Return the [X, Y] coordinate for the center point of the cell that contains the specified text.  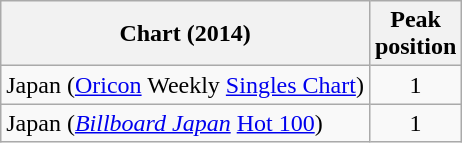
Chart (2014) [186, 34]
Peakposition [415, 34]
Japan (Billboard Japan Hot 100) [186, 123]
Japan (Oricon Weekly Singles Chart) [186, 85]
